Extract the (x, y) coordinate from the center of the cell holding the provided text.  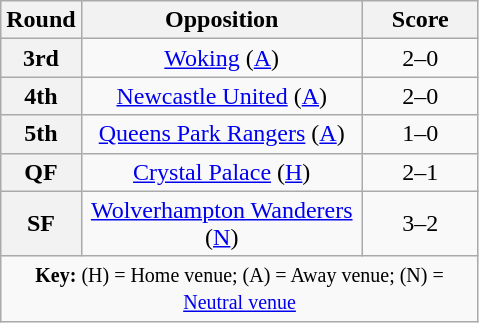
Newcastle United (A) (222, 96)
Queens Park Rangers (A) (222, 134)
Key: (H) = Home venue; (A) = Away venue; (N) = Neutral venue (240, 288)
4th (41, 96)
Woking (A) (222, 58)
Round (41, 20)
Wolverhampton Wanderers (N) (222, 224)
1–0 (420, 134)
SF (41, 224)
Score (420, 20)
3rd (41, 58)
Opposition (222, 20)
3–2 (420, 224)
Crystal Palace (H) (222, 172)
2–1 (420, 172)
5th (41, 134)
QF (41, 172)
